Search for the cell housing the specified text and yield its [X, Y] center coordinate. 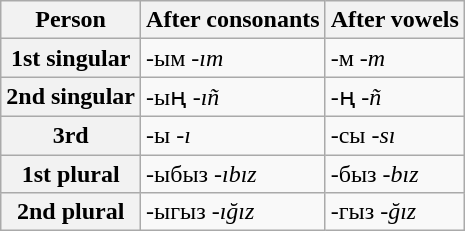
After consonants [234, 20]
-ыбыз -ıbız [234, 173]
Person [71, 20]
-ыгыз -ığız [234, 212]
After vowels [394, 20]
-ың -ıñ [234, 97]
-быз -bız [394, 173]
1st singular [71, 58]
3rd [71, 135]
-сы -sı [394, 135]
2nd singular [71, 97]
-ым -ım [234, 58]
-ң -ñ [394, 97]
-ы -ı [234, 135]
-гыз -ğız [394, 212]
-м -m [394, 58]
1st plural [71, 173]
2nd plural [71, 212]
